Locate the cell with the specified text and output its (X, Y) center coordinate. 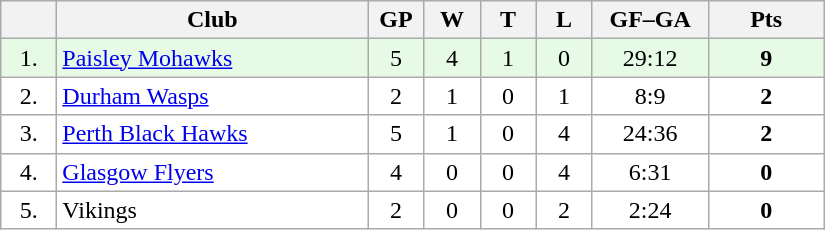
Durham Wasps (212, 96)
24:36 (650, 134)
Glasgow Flyers (212, 172)
GF–GA (650, 20)
Vikings (212, 210)
8:9 (650, 96)
2:24 (650, 210)
Pts (766, 20)
3. (29, 134)
1. (29, 58)
Club (212, 20)
2. (29, 96)
5. (29, 210)
9 (766, 58)
4. (29, 172)
6:31 (650, 172)
L (564, 20)
T (508, 20)
W (452, 20)
Perth Black Hawks (212, 134)
GP (396, 20)
29:12 (650, 58)
Paisley Mohawks (212, 58)
